Capture the cell that displays the provided text and extract its (x, y) central coordinate. 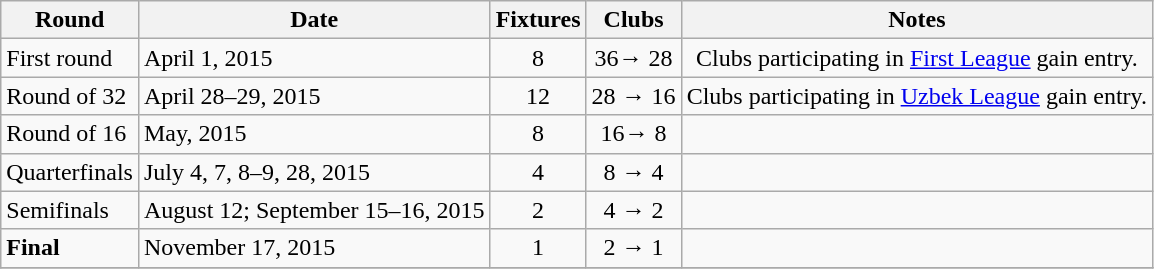
16→ 8 (634, 134)
First round (70, 58)
April 1, 2015 (314, 58)
Semifinals (70, 210)
November 17, 2015 (314, 248)
Final (70, 248)
Round of 16 (70, 134)
May, 2015 (314, 134)
Date (314, 20)
Round of 32 (70, 96)
Clubs participating in Uzbek League gain entry. (916, 96)
Round (70, 20)
July 4, 7, 8–9, 28, 2015 (314, 172)
4 → 2 (634, 210)
8 → 4 (634, 172)
Clubs participating in First League gain entry. (916, 58)
August 12; September 15–16, 2015 (314, 210)
4 (538, 172)
April 28–29, 2015 (314, 96)
2 (538, 210)
2 → 1 (634, 248)
Fixtures (538, 20)
Quarterfinals (70, 172)
28 → 16 (634, 96)
Clubs (634, 20)
1 (538, 248)
36→ 28 (634, 58)
Notes (916, 20)
12 (538, 96)
